Return the (x, y) coordinate for the center point of the cell that contains the specified text.  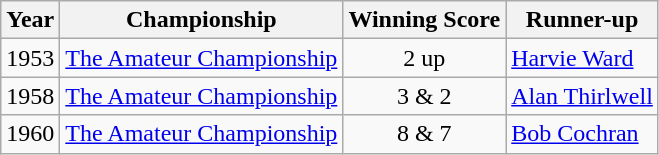
Harvie Ward (582, 58)
Year (30, 20)
1953 (30, 58)
Bob Cochran (582, 134)
Winning Score (424, 20)
Alan Thirlwell (582, 96)
1958 (30, 96)
Runner-up (582, 20)
1960 (30, 134)
3 & 2 (424, 96)
Championship (202, 20)
8 & 7 (424, 134)
2 up (424, 58)
